Search for the cell housing the specified text and yield its [x, y] center coordinate. 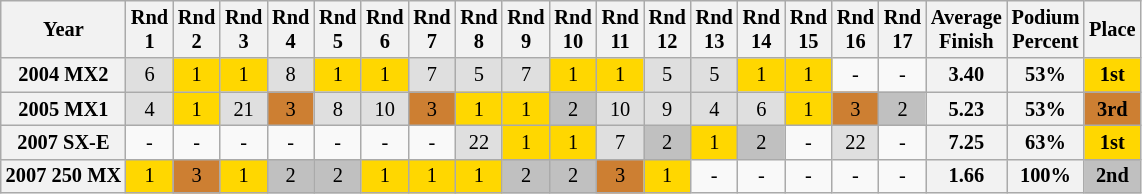
AverageFinish [966, 29]
Rnd12 [668, 29]
21 [244, 109]
Rnd15 [808, 29]
Rnd13 [714, 29]
Rnd3 [244, 29]
Rnd9 [526, 29]
Rnd4 [290, 29]
2004 MX2 [64, 75]
1.66 [966, 176]
Rnd14 [762, 29]
Rnd16 [856, 29]
PodiumPercent [1046, 29]
100% [1046, 176]
2nd [1112, 176]
9 [668, 109]
Year [64, 29]
Rnd7 [432, 29]
2007 250 MX [64, 176]
Rnd17 [902, 29]
Rnd11 [620, 29]
Rnd5 [338, 29]
Rnd1 [150, 29]
63% [1046, 142]
2007 SX-E [64, 142]
Rnd6 [384, 29]
3rd [1112, 109]
2005 MX1 [64, 109]
3.40 [966, 75]
Place [1112, 29]
Rnd8 [478, 29]
5.23 [966, 109]
Rnd2 [196, 29]
Rnd10 [574, 29]
7.25 [966, 142]
